Pinpoint the cell where the given text exists, returning its [X, Y] midpoint coordinate. 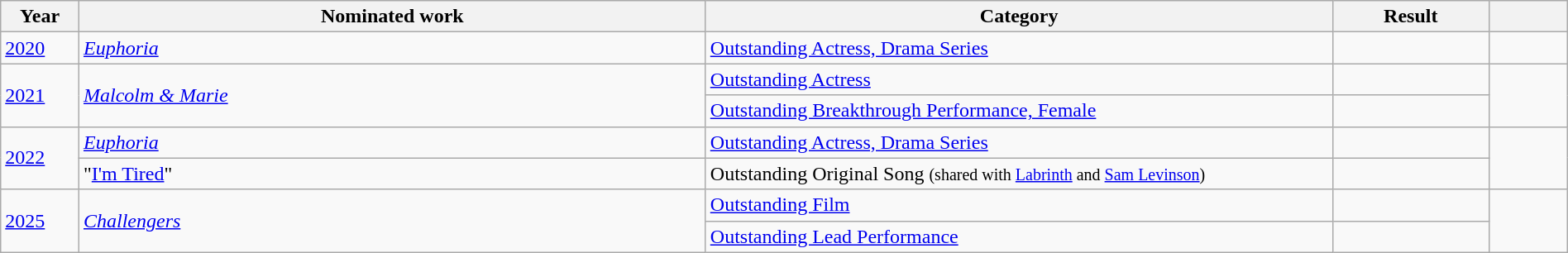
Nominated work [392, 17]
Malcolm & Marie [392, 95]
Outstanding Breakthrough Performance, Female [1019, 111]
Outstanding Lead Performance [1019, 236]
Result [1411, 17]
Year [40, 17]
Challengers [392, 221]
2020 [40, 48]
2025 [40, 221]
"I'm Tired" [392, 174]
2022 [40, 158]
Outstanding Film [1019, 205]
2021 [40, 95]
Category [1019, 17]
Outstanding Actress [1019, 79]
Outstanding Original Song (shared with Labrinth and Sam Levinson) [1019, 174]
